Provide the (x, y) coordinate of the cell's center where the given text is located.  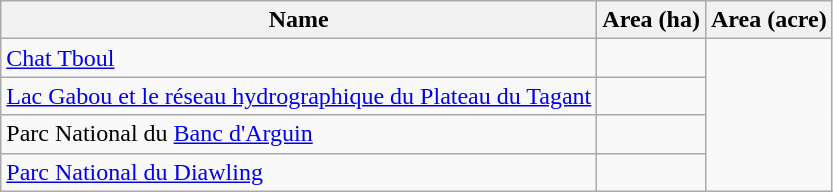
Parc National du Banc d'Arguin (299, 134)
Lac Gabou et le réseau hydrographique du Plateau du Tagant (299, 96)
Name (299, 20)
Parc National du Diawling (299, 172)
Area (acre) (768, 20)
Chat Tboul (299, 58)
Area (ha) (652, 20)
